Find where the given text appears and provide that cell's center as [x, y] coordinate. 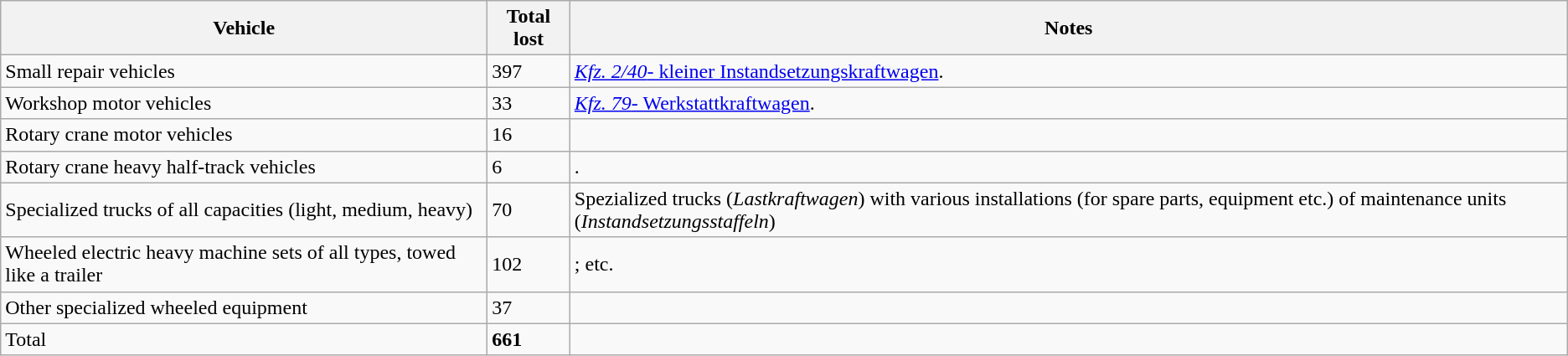
Total lost [529, 28]
Vehicle [245, 28]
Specialized trucks of all capacities (light, medium, heavy) [245, 209]
Wheeled electric heavy machine sets of all types, towed like a trailer [245, 265]
Kfz. 2/40- kleiner Instandsetzungskraftwagen. [1069, 71]
Kfz. 79- Werkstattkraftwagen. [1069, 103]
Rotary crane motor vehicles [245, 135]
Spezialized trucks (Lastkraftwagen) with various installations (for spare parts, equipment etc.) of maintenance units (Instandsetzungsstaffeln) [1069, 209]
16 [529, 135]
70 [529, 209]
33 [529, 103]
; etc. [1069, 265]
Rotary crane heavy half-track vehicles [245, 167]
397 [529, 71]
661 [529, 339]
. [1069, 167]
Total [245, 339]
Notes [1069, 28]
102 [529, 265]
37 [529, 307]
Small repair vehicles [245, 71]
Workshop motor vehicles [245, 103]
Other specialized wheeled equipment [245, 307]
6 [529, 167]
